Locate the cell with the specified text and output its (X, Y) center coordinate. 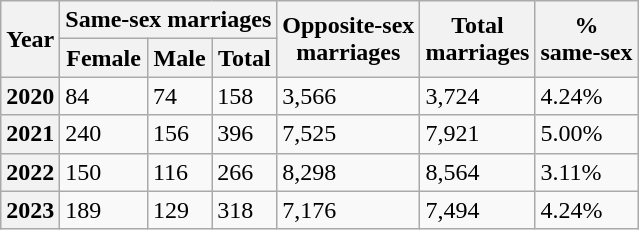
2023 (30, 210)
3,566 (348, 96)
74 (179, 96)
7,176 (348, 210)
318 (244, 210)
396 (244, 134)
3,724 (478, 96)
7,921 (478, 134)
Total marriages (478, 39)
8,298 (348, 172)
189 (104, 210)
% same-sex (586, 39)
3.11% (586, 172)
158 (244, 96)
266 (244, 172)
116 (179, 172)
84 (104, 96)
Male (179, 58)
8,564 (478, 172)
2020 (30, 96)
2021 (30, 134)
156 (179, 134)
2022 (30, 172)
240 (104, 134)
150 (104, 172)
7,525 (348, 134)
Opposite-sex marriages (348, 39)
Same-sex marriages (168, 20)
5.00% (586, 134)
Total (244, 58)
129 (179, 210)
Female (104, 58)
Year (30, 39)
7,494 (478, 210)
